Determine the (X, Y) coordinate at the center of the cell enclosing the given text.  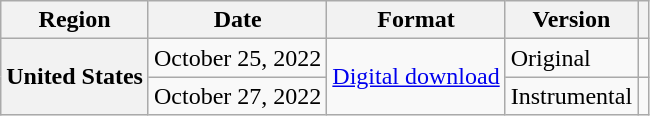
Original (571, 58)
Format (416, 20)
Digital download (416, 77)
Instrumental (571, 96)
Region (75, 20)
United States (75, 77)
October 27, 2022 (237, 96)
Version (571, 20)
October 25, 2022 (237, 58)
Date (237, 20)
